Capture the cell that displays the provided text and extract its (X, Y) central coordinate. 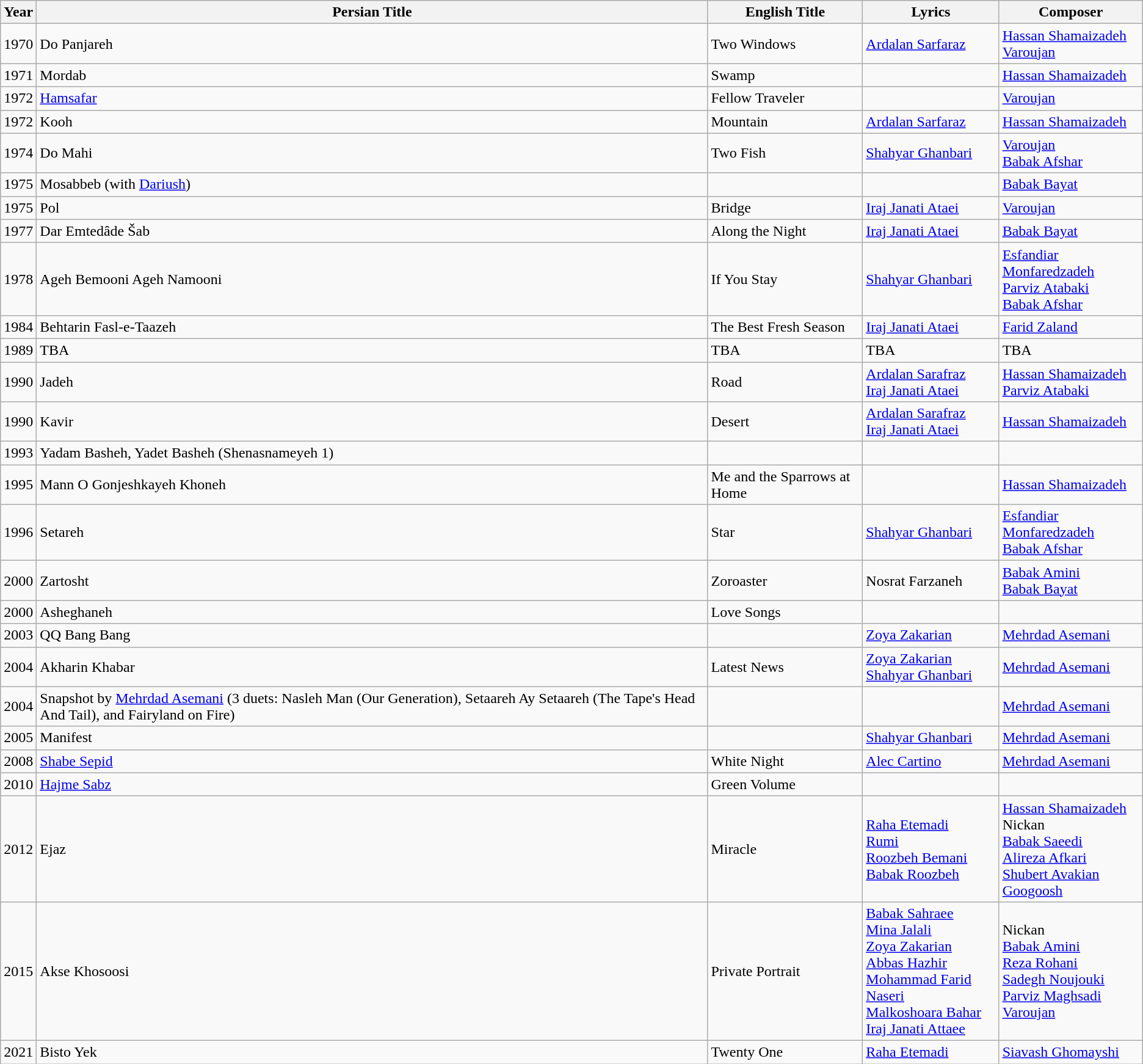
Green Volume (785, 784)
Fellow Traveler (785, 98)
Zartosht (372, 580)
Hamsafar (372, 98)
2012 (18, 849)
Siavash Ghomayshi (1071, 1052)
Hassan ShamaizadehVaroujan (1071, 44)
Manifest (372, 738)
Asheghaneh (372, 612)
2021 (18, 1052)
Esfandiar MonfaredzadehBabak Afshar (1071, 533)
Pol (372, 208)
Persian Title (372, 12)
Babak AminiBabak Bayat (1071, 580)
Snapshot by Mehrdad Asemani (3 duets: Nasleh Man (Our Generation), Setaareh Ay Setaareh (The Tape's Head And Tail), and Fairyland on Fire) (372, 706)
Raha EtemadiRumiRoozbeh BemaniBabak Roozbeh (931, 849)
1970 (18, 44)
1971 (18, 75)
Babak SahraeeMina JalaliZoya ZakarianAbbas HazhirMohammad Farid NaseriMalkoshoara BaharIraj Janati Attaee (931, 971)
If You Stay (785, 279)
Dar Emtedâde Šab (372, 231)
Bisto Yek (372, 1052)
Nosrat Farzaneh (931, 580)
Bridge (785, 208)
Kooh (372, 122)
1996 (18, 533)
Along the Night (785, 231)
English Title (785, 12)
Latest News (785, 667)
1977 (18, 231)
1978 (18, 279)
Two Windows (785, 44)
1989 (18, 350)
Yadam Basheh, Yadet Basheh (Shenasnameyeh 1) (372, 453)
Two Fish (785, 153)
1995 (18, 485)
Do Panjareh (372, 44)
Zoya Zakarian (931, 635)
2015 (18, 971)
Road (785, 381)
VaroujanBabak Afshar (1071, 153)
QQ Bang Bang (372, 635)
Kavir (372, 421)
The Best Fresh Season (785, 327)
Hajme Sabz (372, 784)
Lyrics (931, 12)
Do Mahi (372, 153)
White Night (785, 761)
Composer (1071, 12)
2005 (18, 738)
NickanBabak AminiReza RohaniSadegh NoujoukiParviz MaghsadiVaroujan (1071, 971)
Esfandiar MonfaredzadehParviz AtabakiBabak Afshar (1071, 279)
2008 (18, 761)
Miracle (785, 849)
Behtarin Fasl-e-Taazeh (372, 327)
1974 (18, 153)
Setareh (372, 533)
Swamp (785, 75)
Hassan ShamaizadehNickanBabak SaeediAlireza AfkariShubert AvakianGoogoosh (1071, 849)
2010 (18, 784)
Year (18, 12)
Mordab (372, 75)
Hassan ShamaizadehParviz Atabaki (1071, 381)
Star (785, 533)
Mosabbeb (with Dariush) (372, 184)
Shabe Sepid (372, 761)
2003 (18, 635)
Desert (785, 421)
Love Songs (785, 612)
Ageh Bemooni Ageh Namooni (372, 279)
Private Portrait (785, 971)
Alec Cartino (931, 761)
Zoya ZakarianShahyar Ghanbari (931, 667)
1984 (18, 327)
Jadeh (372, 381)
Twenty One (785, 1052)
Farid Zaland (1071, 327)
1993 (18, 453)
Mountain (785, 122)
Zoroaster (785, 580)
Akse Khosoosi (372, 971)
Mann O Gonjeshkayeh Khoneh (372, 485)
Raha Etemadi (931, 1052)
Ejaz (372, 849)
Akharin Khabar (372, 667)
Me and the Sparrows at Home (785, 485)
